Output the (X, Y) coordinate of the center of the cell containing the given text.  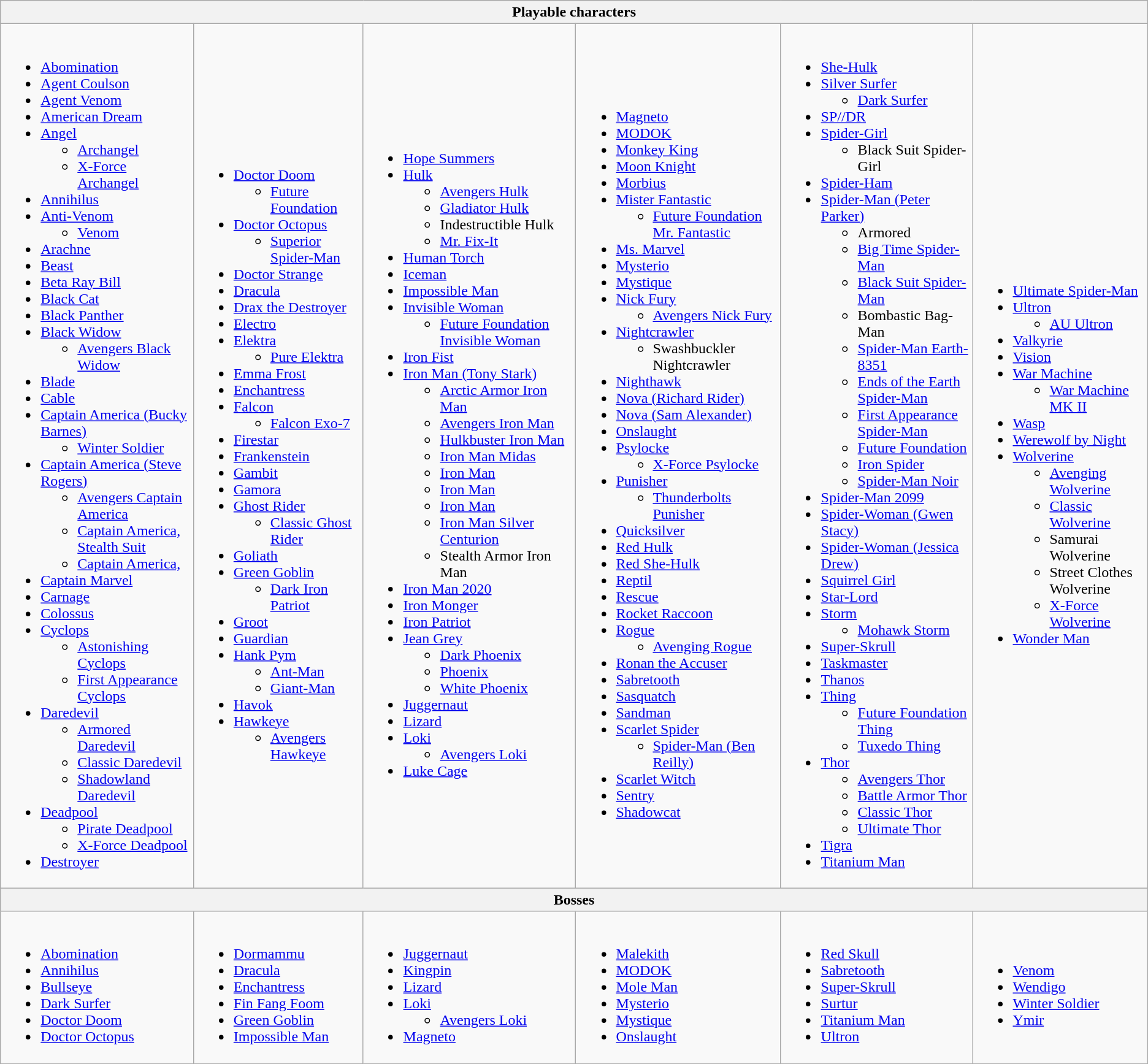
Bosses (574, 900)
DormammuDraculaEnchantressFin Fang FoomGreen GoblinImpossible Man (278, 987)
MalekithMODOKMole ManMysterioMystiqueOnslaught (678, 987)
Red SkullSabretoothSuper-SkrullSurturTitanium ManUltron (877, 987)
Playable characters (574, 12)
VenomWendigoWinter SoldierYmir (1060, 987)
JuggernautKingpinLizardLokiAvengers LokiMagneto (470, 987)
AbominationAnnihilusBullseyeDark SurferDoctor DoomDoctor Octopus (97, 987)
